Locate the cell with the specified text and output its (x, y) center coordinate. 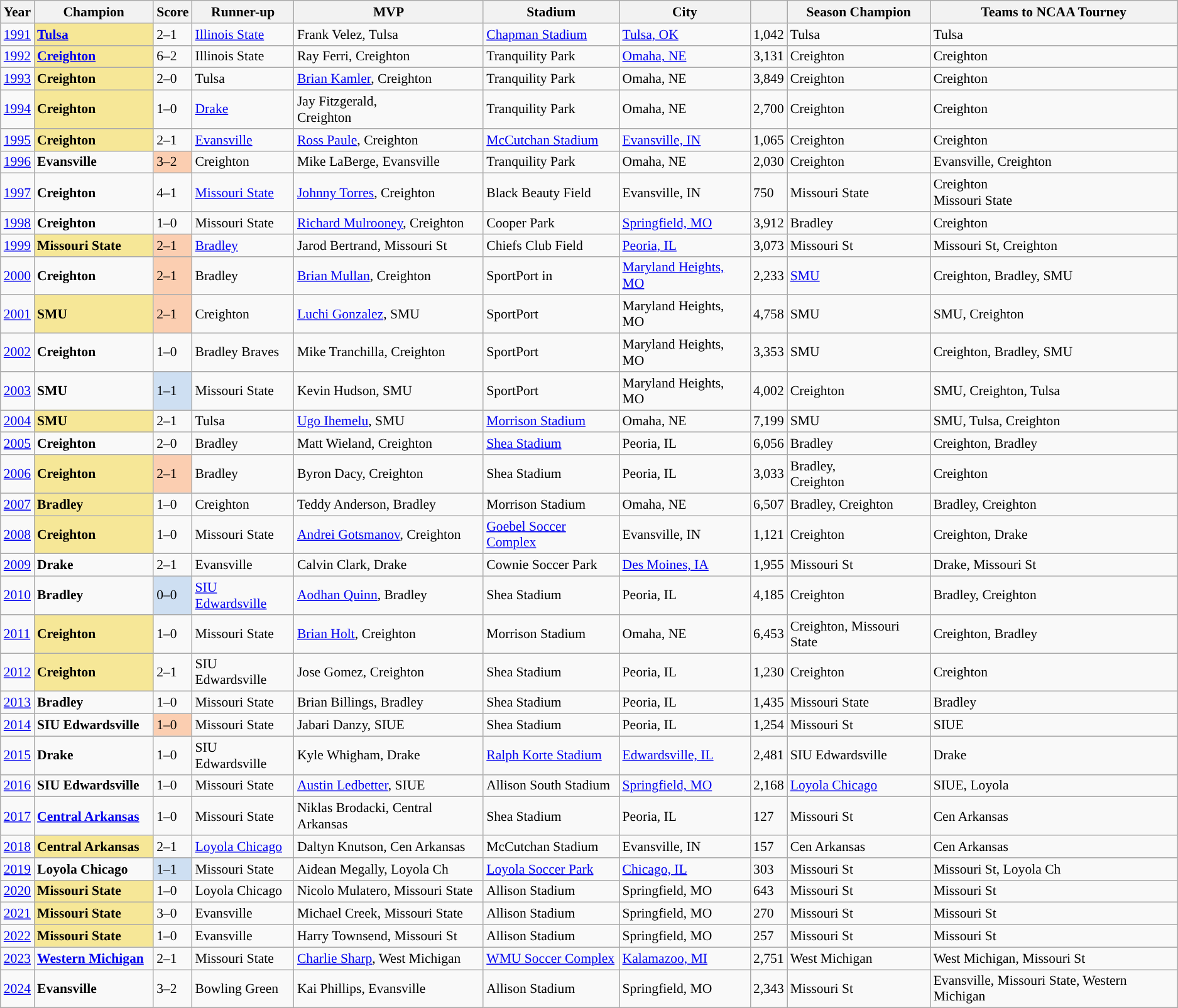
257 (769, 936)
2012 (18, 672)
2024 (18, 989)
1994 (18, 109)
0–0 (172, 595)
Austin Ledbetter, SIUE (388, 786)
1997 (18, 192)
Tulsa, OK (685, 35)
1,230 (769, 672)
2,481 (769, 755)
2009 (18, 565)
WMU Soccer Complex (551, 958)
643 (769, 891)
Luchi Gonzalez, SMU (388, 314)
Creighton, Drake (1054, 535)
Ugo Ihemelu, SMU (388, 421)
West Michigan (859, 958)
Loyola Soccer Park (551, 869)
Bowling Green (243, 989)
3,131 (769, 57)
Year (18, 12)
Ralph Korte Stadium (551, 755)
Creighton, Missouri State (859, 634)
270 (769, 914)
2016 (18, 786)
1998 (18, 223)
SMU, Tulsa, Creighton (1054, 421)
Des Moines, IA (685, 565)
Frank Velez, Tulsa (388, 35)
Niklas Brodacki, Central Arkansas (388, 816)
6–2 (172, 57)
2015 (18, 755)
1992 (18, 57)
Champion (94, 12)
Stadium (551, 12)
2004 (18, 421)
2022 (18, 936)
Andrei Gotsmanov, Creighton (388, 535)
Drake, Missouri St (1054, 565)
6,056 (769, 444)
2,700 (769, 109)
6,453 (769, 634)
Calvin Clark, Drake (388, 565)
Nicolo Mulatero, Missouri State (388, 891)
Edwardsville, IL (685, 755)
2005 (18, 444)
Jay Fitzgerald, Creighton (388, 109)
Allison South Stadium (551, 786)
Cooper Park (551, 223)
Jabari Danzy, SIUE (388, 725)
Ross Paule, Creighton (388, 140)
4–1 (172, 192)
7,199 (769, 421)
Western Michigan (94, 958)
Score (172, 12)
Harry Townsend, Missouri St (388, 936)
2001 (18, 314)
Kevin Hudson, SMU (388, 391)
Brian Mullan, Creighton (388, 275)
MVP (388, 12)
Mike LaBerge, Evansville (388, 162)
2023 (18, 958)
SIUE (1054, 725)
2,168 (769, 786)
2017 (18, 816)
Jose Gomez, Creighton (388, 672)
Chicago, IL (685, 869)
Black Beauty Field (551, 192)
2006 (18, 474)
4,758 (769, 314)
Brian Billings, Bradley (388, 703)
1991 (18, 35)
2021 (18, 914)
127 (769, 816)
1993 (18, 79)
Teams to NCAA Tourney (1054, 12)
CreightonMissouri State (1054, 192)
Brian Kamler, Creighton (388, 79)
750 (769, 192)
1,065 (769, 140)
2020 (18, 891)
303 (769, 869)
1996 (18, 162)
1,042 (769, 35)
3,912 (769, 223)
6,507 (769, 504)
Richard Mulrooney, Creighton (388, 223)
3,033 (769, 474)
1,435 (769, 703)
West Michigan, Missouri St (1054, 958)
Missouri St, Creighton (1054, 246)
2019 (18, 869)
Matt Wieland, Creighton (388, 444)
2010 (18, 595)
Chiefs Club Field (551, 246)
Johnny Torres, Creighton (388, 192)
Kalamazoo, MI (685, 958)
Byron Dacy, Creighton (388, 474)
SIUE, Loyola (1054, 786)
Evansville, Creighton (1054, 162)
Evansville, Missouri State, Western Michigan (1054, 989)
SMU, Creighton, Tulsa (1054, 391)
2000 (18, 275)
Goebel Soccer Complex (551, 535)
Missouri St, Loyola Ch (1054, 869)
2003 (18, 391)
2,343 (769, 989)
Michael Creek, Missouri State (388, 914)
Aodhan Quinn, Bradley (388, 595)
4,002 (769, 391)
1,955 (769, 565)
Brian Holt, Creighton (388, 634)
Teddy Anderson, Bradley (388, 504)
City (685, 12)
Ray Ferri, Creighton (388, 57)
1,121 (769, 535)
2011 (18, 634)
Jarod Bertrand, Missouri St (388, 246)
1999 (18, 246)
3,849 (769, 79)
2002 (18, 353)
Charlie Sharp, West Michigan (388, 958)
2,030 (769, 162)
Bradley Braves (243, 353)
Cownie Soccer Park (551, 565)
2,233 (769, 275)
2018 (18, 847)
Chapman Stadium (551, 35)
2,751 (769, 958)
4,185 (769, 595)
Daltyn Knutson, Cen Arkansas (388, 847)
Kai Phillips, Evansville (388, 989)
Kyle Whigham, Drake (388, 755)
3,073 (769, 246)
3,353 (769, 353)
SportPort in (551, 275)
1,254 (769, 725)
3–0 (172, 914)
Runner-up (243, 12)
Aidean Megally, Loyola Ch (388, 869)
Mike Tranchilla, Creighton (388, 353)
SMU, Creighton (1054, 314)
Season Champion (859, 12)
2013 (18, 703)
2008 (18, 535)
157 (769, 847)
2007 (18, 504)
2014 (18, 725)
1995 (18, 140)
